Detect which cell encompasses the target text, then output its [X, Y] center coordinate. 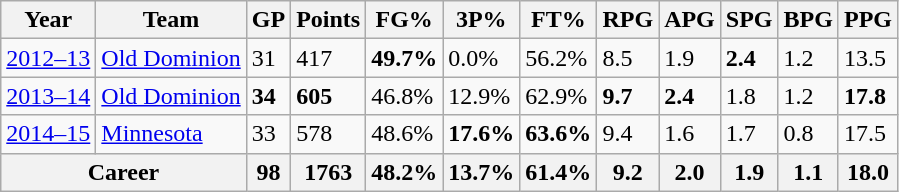
9.7 [628, 96]
34 [268, 96]
605 [328, 96]
2014–15 [48, 134]
9.4 [628, 134]
9.2 [628, 172]
48.2% [404, 172]
RPG [628, 20]
13.5 [868, 58]
0.8 [808, 134]
FT% [558, 20]
0.0% [482, 58]
62.9% [558, 96]
61.4% [558, 172]
1.1 [808, 172]
48.6% [404, 134]
Career [124, 172]
56.2% [558, 58]
46.8% [404, 96]
98 [268, 172]
SPG [749, 20]
49.7% [404, 58]
FG% [404, 20]
578 [328, 134]
Year [48, 20]
Minnesota [171, 134]
417 [328, 58]
BPG [808, 20]
1.6 [690, 134]
13.7% [482, 172]
18.0 [868, 172]
17.8 [868, 96]
GP [268, 20]
17.6% [482, 134]
1763 [328, 172]
Points [328, 20]
2.0 [690, 172]
12.9% [482, 96]
3P% [482, 20]
2013–14 [48, 96]
17.5 [868, 134]
PPG [868, 20]
33 [268, 134]
8.5 [628, 58]
1.8 [749, 96]
31 [268, 58]
2012–13 [48, 58]
Team [171, 20]
APG [690, 20]
1.7 [749, 134]
63.6% [558, 134]
